Scan for the cell matching the given text and deliver its (X, Y) coordinate at center. 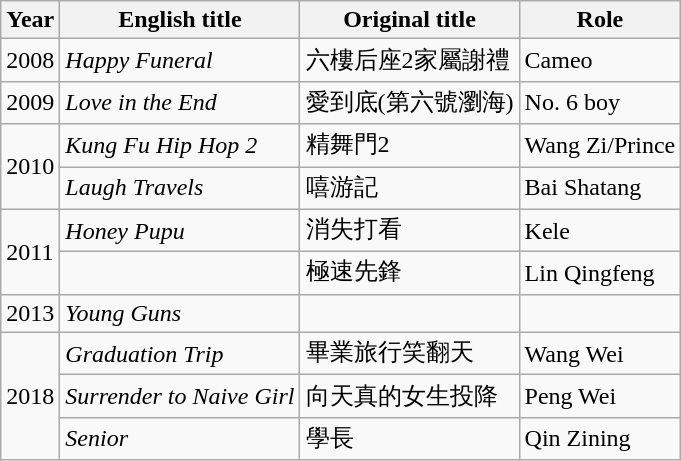
Cameo (600, 60)
Lin Qingfeng (600, 274)
Bai Shatang (600, 188)
嘻游記 (410, 188)
English title (180, 20)
2010 (30, 166)
學長 (410, 438)
Graduation Trip (180, 354)
Honey Pupu (180, 230)
Wang Zi/Prince (600, 146)
Kung Fu Hip Hop 2 (180, 146)
2013 (30, 313)
Wang Wei (600, 354)
六樓后座2家屬謝禮 (410, 60)
Happy Funeral (180, 60)
消失打看 (410, 230)
Original title (410, 20)
Young Guns (180, 313)
Role (600, 20)
Peng Wei (600, 396)
Love in the End (180, 102)
Senior (180, 438)
極速先鋒 (410, 274)
Qin Zining (600, 438)
2011 (30, 252)
向天真的女生投降 (410, 396)
愛到底(第六號瀏海) (410, 102)
2018 (30, 396)
2008 (30, 60)
Laugh Travels (180, 188)
Surrender to Naive Girl (180, 396)
畢業旅行笑翻天 (410, 354)
Kele (600, 230)
2009 (30, 102)
No. 6 boy (600, 102)
精舞門2 (410, 146)
Year (30, 20)
